Return the (x, y) coordinate for the center point of the cell that contains the specified text.  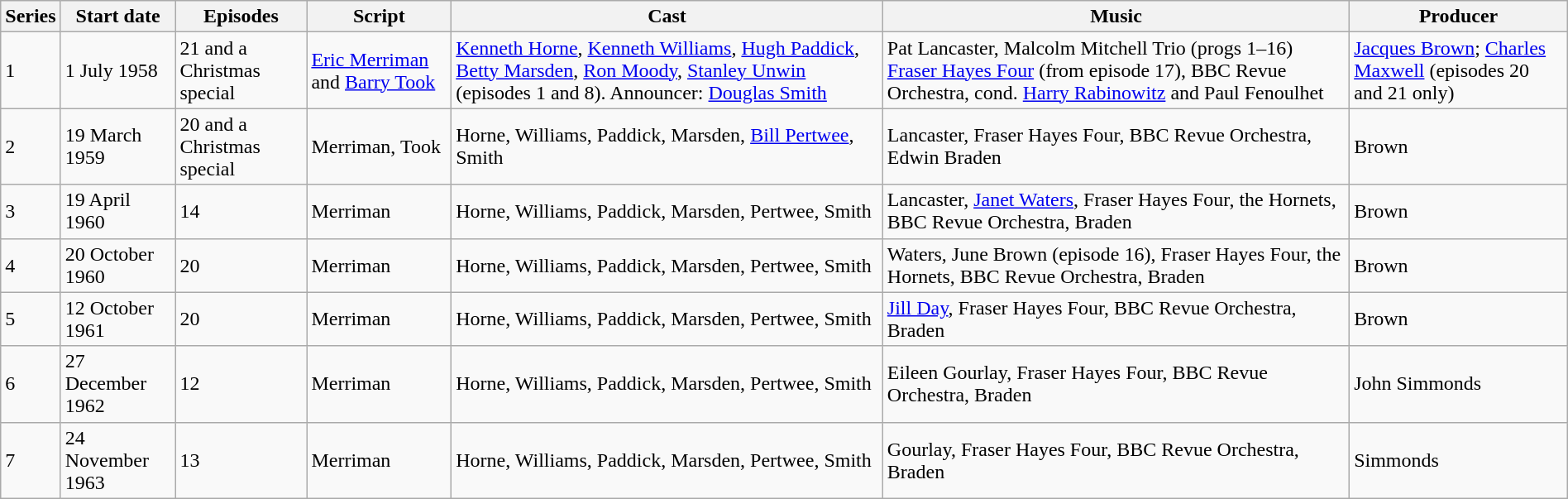
2 (31, 146)
Pat Lancaster, Malcolm Mitchell Trio (progs 1–16) Fraser Hayes Four (from episode 17), BBC Revue Orchestra, cond. Harry Rabinowitz and Paul Fenoulhet (1116, 70)
12 (241, 384)
Series (31, 17)
Start date (117, 17)
20 October 1960 (117, 265)
21 and a Christmas special (241, 70)
3 (31, 212)
Horne, Williams, Paddick, Marsden, Bill Pertwee, Smith (667, 146)
1 (31, 70)
Jacques Brown; Charles Maxwell (episodes 20 and 21 only) (1459, 70)
19 March 1959 (117, 146)
12 October 1961 (117, 319)
Script (379, 17)
13 (241, 460)
Jill Day, Fraser Hayes Four, BBC Revue Orchestra, Braden (1116, 319)
Eileen Gourlay, Fraser Hayes Four, BBC Revue Orchestra, Braden (1116, 384)
19 April 1960 (117, 212)
Cast (667, 17)
4 (31, 265)
6 (31, 384)
20 and a Christmas special (241, 146)
Lancaster, Fraser Hayes Four, BBC Revue Orchestra, Edwin Braden (1116, 146)
27 December 1962 (117, 384)
Episodes (241, 17)
John Simmonds (1459, 384)
1 July 1958 (117, 70)
Eric Merriman and Barry Took (379, 70)
Simmonds (1459, 460)
24 November 1963 (117, 460)
Music (1116, 17)
Lancaster, Janet Waters, Fraser Hayes Four, the Hornets, BBC Revue Orchestra, Braden (1116, 212)
Producer (1459, 17)
7 (31, 460)
Merriman, Took (379, 146)
Gourlay, Fraser Hayes Four, BBC Revue Orchestra, Braden (1116, 460)
Waters, June Brown (episode 16), Fraser Hayes Four, the Hornets, BBC Revue Orchestra, Braden (1116, 265)
5 (31, 319)
14 (241, 212)
Kenneth Horne, Kenneth Williams, Hugh Paddick, Betty Marsden, Ron Moody, Stanley Unwin (episodes 1 and 8). Announcer: Douglas Smith (667, 70)
